Scan for the cell matching the given text and deliver its [X, Y] coordinate at center. 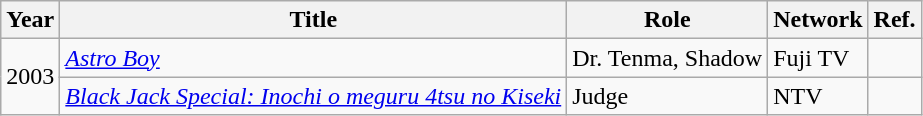
Title [314, 20]
Fuji TV [818, 58]
Year [30, 20]
NTV [818, 96]
Judge [668, 96]
Network [818, 20]
Black Jack Special: Inochi o meguru 4tsu no Kiseki [314, 96]
Role [668, 20]
Astro Boy [314, 58]
Dr. Tenma, Shadow [668, 58]
Ref. [894, 20]
2003 [30, 77]
